Find where the given text appears and provide that cell's center as [x, y] coordinate. 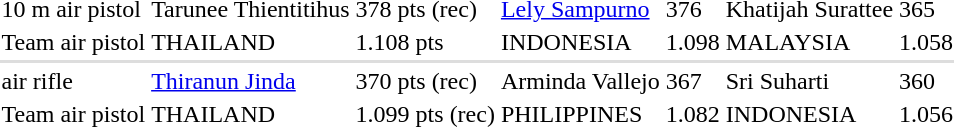
Sri Suharti [809, 81]
MALAYSIA [809, 42]
Arminda Vallejo [580, 81]
THAILAND [250, 42]
367 [692, 81]
Thiranun Jinda [250, 81]
air rifle [74, 81]
1.098 [692, 42]
1.108 pts [425, 42]
Team air pistol [74, 42]
370 pts (rec) [425, 81]
INDONESIA [580, 42]
